Locate the cell with the specified text and output its (x, y) center coordinate. 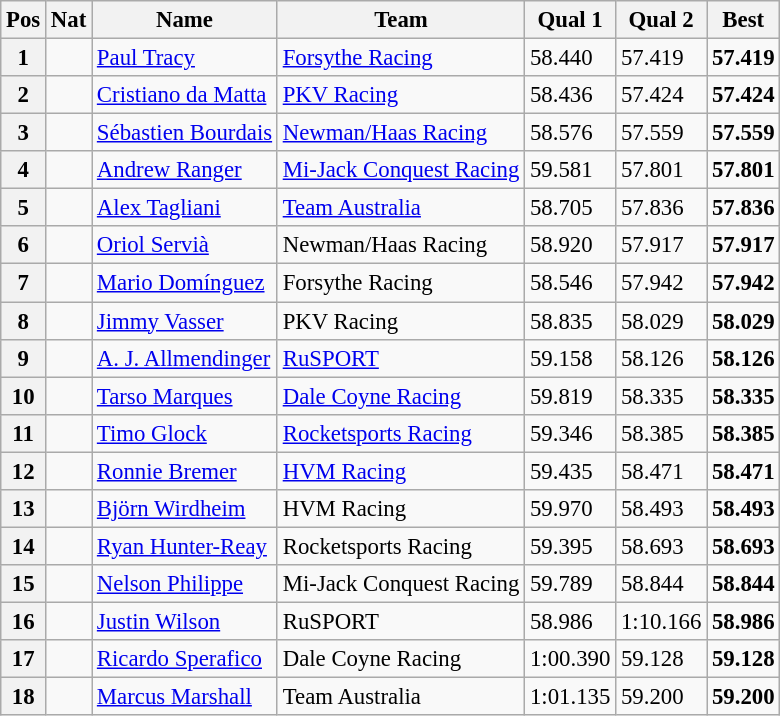
Name (185, 20)
Tarso Marques (185, 396)
Best (744, 20)
6 (24, 245)
Qual 1 (570, 20)
Jimmy Vasser (185, 321)
Team (400, 20)
2 (24, 95)
Qual 2 (662, 20)
58.436 (570, 95)
58.576 (570, 133)
7 (24, 283)
Paul Tracy (185, 58)
1:10.166 (662, 621)
Marcus Marshall (185, 697)
1:00.390 (570, 659)
59.581 (570, 170)
58.835 (570, 321)
11 (24, 433)
59.346 (570, 433)
59.158 (570, 358)
A. J. Allmendinger (185, 358)
59.819 (570, 396)
Cristiano da Matta (185, 95)
Nelson Philippe (185, 584)
8 (24, 321)
12 (24, 471)
58.546 (570, 283)
59.395 (570, 546)
14 (24, 546)
Pos (24, 20)
58.440 (570, 58)
1:01.135 (570, 697)
Sébastien Bourdais (185, 133)
4 (24, 170)
16 (24, 621)
Ricardo Sperafico (185, 659)
Ronnie Bremer (185, 471)
59.789 (570, 584)
3 (24, 133)
9 (24, 358)
Alex Tagliani (185, 208)
Ryan Hunter-Reay (185, 546)
Oriol Servià (185, 245)
Nat (69, 20)
5 (24, 208)
Timo Glock (185, 433)
Mario Domínguez (185, 283)
15 (24, 584)
Björn Wirdheim (185, 509)
1 (24, 58)
59.970 (570, 509)
59.435 (570, 471)
58.705 (570, 208)
18 (24, 697)
Justin Wilson (185, 621)
17 (24, 659)
10 (24, 396)
Andrew Ranger (185, 170)
58.920 (570, 245)
13 (24, 509)
